Identify which cell holds the provided text, then report its (x, y) central coordinate. 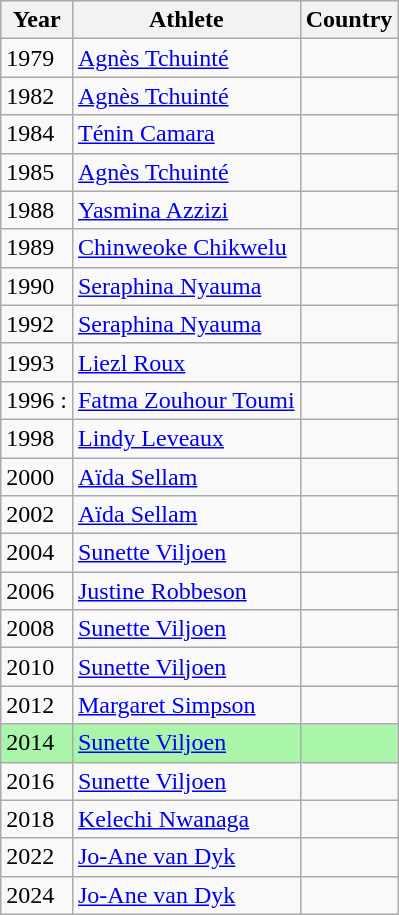
2024 (37, 895)
2008 (37, 629)
1992 (37, 324)
2022 (37, 857)
1998 (37, 438)
Chinweoke Chikwelu (186, 248)
1990 (37, 286)
Fatma Zouhour Toumi (186, 400)
2002 (37, 515)
1982 (37, 96)
Margaret Simpson (186, 705)
1988 (37, 210)
1979 (37, 58)
1996 : (37, 400)
2018 (37, 819)
2004 (37, 553)
1989 (37, 248)
2006 (37, 591)
2014 (37, 743)
Athlete (186, 20)
Kelechi Nwanaga (186, 819)
2010 (37, 667)
Ténin Camara (186, 134)
Country (349, 20)
1985 (37, 172)
1993 (37, 362)
2000 (37, 477)
1984 (37, 134)
Lindy Leveaux (186, 438)
Year (37, 20)
Yasmina Azzizi (186, 210)
2012 (37, 705)
Liezl Roux (186, 362)
2016 (37, 781)
Justine Robbeson (186, 591)
